Identify which cell holds the provided text, then report its [x, y] central coordinate. 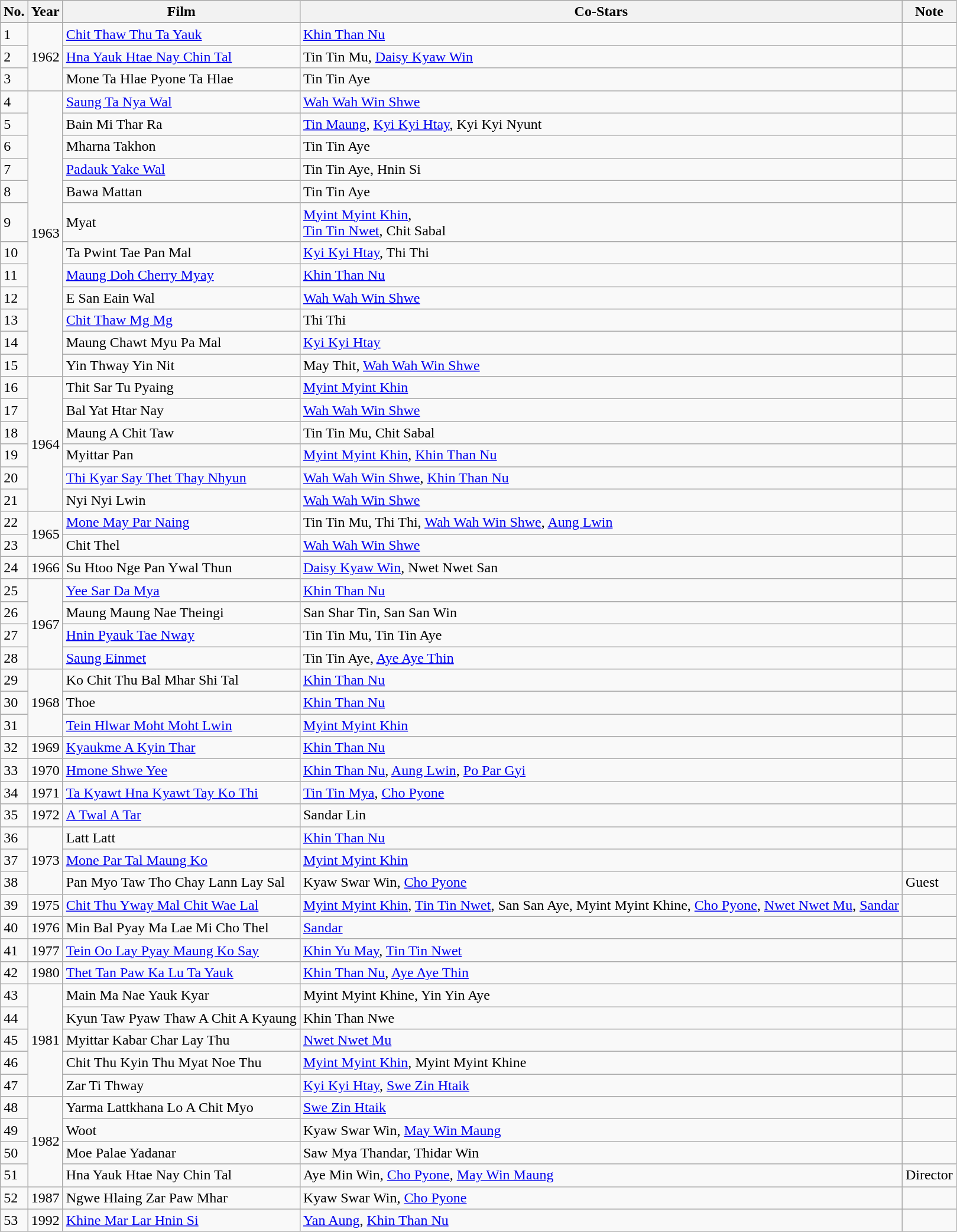
Yee Sar Da Mya [181, 590]
Kyi Kyi Htay, Swe Zin Htaik [601, 1085]
Yan Aung, Khin Than Nu [601, 1220]
Myint Myint Khine, Yin Yin Aye [601, 995]
53 [14, 1220]
1982 [45, 1142]
15 [14, 365]
Sandar Lin [601, 815]
Tin Tin Mu, Thi Thi, Wah Wah Win Shwe, Aung Lwin [601, 523]
Tin Tin Aye, Aye Aye Thin [601, 658]
43 [14, 995]
1977 [45, 950]
Ko Chit Thu Bal Mhar Shi Tal [181, 680]
20 [14, 478]
Director [929, 1175]
Kyi Kyi Htay [601, 343]
Chit Thaw Mg Mg [181, 320]
1975 [45, 905]
Bain Mi Thar Ra [181, 124]
36 [14, 838]
Khine Mar Lar Hnin Si [181, 1220]
Ta Kyawt Hna Kyawt Tay Ko Thi [181, 793]
51 [14, 1175]
Zar Ti Thway [181, 1085]
Mharna Takhon [181, 147]
Sandar [601, 928]
Latt Latt [181, 838]
26 [14, 612]
Kyun Taw Pyaw Thaw A Chit A Kyaung [181, 1017]
49 [14, 1130]
Mone Ta Hlae Pyone Ta Hlae [181, 79]
27 [14, 635]
1962 [45, 57]
1976 [45, 928]
25 [14, 590]
Guest [929, 883]
Moe Palae Yadanar [181, 1153]
Khin Than Nu, Aye Aye Thin [601, 972]
Myint Myint Khin, Myint Myint Khine [601, 1063]
42 [14, 972]
17 [14, 410]
Khin Than Nwe [601, 1017]
Mone May Par Naing [181, 523]
Year [45, 12]
46 [14, 1063]
1973 [45, 860]
Pan Myo Taw Tho Chay Lann Lay Sal [181, 883]
19 [14, 455]
14 [14, 343]
32 [14, 748]
Tin Maung, Kyi Kyi Htay, Kyi Kyi Nyunt [601, 124]
Saung Einmet [181, 658]
1969 [45, 748]
Myat [181, 222]
Thet Tan Paw Ka Lu Ta Yauk [181, 972]
1966 [45, 568]
Tin Tin Aye, Hnin Si [601, 169]
Tein Hlwar Moht Moht Lwin [181, 725]
48 [14, 1108]
5 [14, 124]
1970 [45, 770]
Thit Sar Tu Pyaing [181, 388]
Tin Tin Mu, Tin Tin Aye [601, 635]
Myint Myint Khin, Tin Tin Nwet, San San Aye, Myint Myint Khine, Cho Pyone, Nwet Nwet Mu, Sandar [601, 905]
May Thit, Wah Wah Win Shwe [601, 365]
Thi Thi [601, 320]
Bawa Mattan [181, 192]
Aye Min Win, Cho Pyone, May Win Maung [601, 1175]
18 [14, 433]
Kyaw Swar Win, May Win Maung [601, 1130]
21 [14, 500]
28 [14, 658]
1968 [45, 703]
12 [14, 297]
33 [14, 770]
San Shar Tin, San San Win [601, 612]
Mone Par Tal Maung Ko [181, 860]
23 [14, 545]
Maung Maung Nae Theingi [181, 612]
38 [14, 883]
Tin Tin Mu, Chit Sabal [601, 433]
13 [14, 320]
Min Bal Pyay Ma Lae Mi Cho Thel [181, 928]
6 [14, 147]
11 [14, 275]
1981 [45, 1040]
1967 [45, 624]
35 [14, 815]
31 [14, 725]
Chit Thu Kyin Thu Myat Noe Thu [181, 1063]
45 [14, 1040]
Padauk Yake Wal [181, 169]
Myint Myint Khin,Tin Tin Nwet, Chit Sabal [601, 222]
Su Htoo Nge Pan Ywal Thun [181, 568]
1971 [45, 793]
41 [14, 950]
Tin Tin Mu, Daisy Kyaw Win [601, 57]
8 [14, 192]
Khin Yu May, Tin Tin Nwet [601, 950]
3 [14, 79]
Yarma Lattkhana Lo A Chit Myo [181, 1108]
50 [14, 1153]
Yin Thway Yin Nit [181, 365]
1972 [45, 815]
29 [14, 680]
E San Eain Wal [181, 297]
Hmone Shwe Yee [181, 770]
47 [14, 1085]
Kyaukme A Kyin Thar [181, 748]
16 [14, 388]
37 [14, 860]
Bal Yat Htar Nay [181, 410]
34 [14, 793]
Swe Zin Htaik [601, 1108]
2 [14, 57]
1980 [45, 972]
Maung A Chit Taw [181, 433]
4 [14, 102]
52 [14, 1198]
9 [14, 222]
Kyi Kyi Htay, Thi Thi [601, 252]
Thoe [181, 703]
30 [14, 703]
Nwet Nwet Mu [601, 1040]
1992 [45, 1220]
Myint Myint Khin, Khin Than Nu [601, 455]
Main Ma Nae Yauk Kyar [181, 995]
7 [14, 169]
Myittar Pan [181, 455]
Chit Thaw Thu Ta Yauk [181, 34]
10 [14, 252]
Film [181, 12]
Tin Tin Mya, Cho Pyone [601, 793]
22 [14, 523]
Maung Doh Cherry Myay [181, 275]
Daisy Kyaw Win, Nwet Nwet San [601, 568]
Chit Thel [181, 545]
Saw Mya Thandar, Thidar Win [601, 1153]
Note [929, 12]
Ta Pwint Tae Pan Mal [181, 252]
Hnin Pyauk Tae Nway [181, 635]
Ngwe Hlaing Zar Paw Mhar [181, 1198]
Woot [181, 1130]
Saung Ta Nya Wal [181, 102]
Co-Stars [601, 12]
Khin Than Nu, Aung Lwin, Po Par Gyi [601, 770]
Chit Thu Yway Mal Chit Wae Lal [181, 905]
Myittar Kabar Char Lay Thu [181, 1040]
40 [14, 928]
44 [14, 1017]
1965 [45, 534]
1964 [45, 444]
A Twal A Tar [181, 815]
1 [14, 34]
No. [14, 12]
24 [14, 568]
Tein Oo Lay Pyay Maung Ko Say [181, 950]
39 [14, 905]
Thi Kyar Say Thet Thay Nhyun [181, 478]
Wah Wah Win Shwe, Khin Than Nu [601, 478]
1963 [45, 234]
1987 [45, 1198]
Nyi Nyi Lwin [181, 500]
Maung Chawt Myu Pa Mal [181, 343]
